Output the (x, y) coordinate of the center of the cell containing the given text.  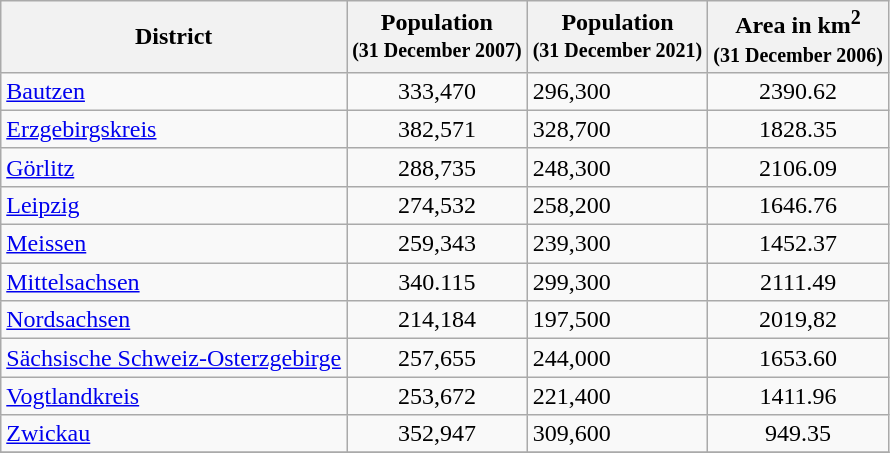
Area in km2(31 December 2006) (798, 37)
239,300 (618, 244)
253,672 (438, 396)
Erzgebirgskreis (174, 129)
Meissen (174, 244)
352,947 (438, 434)
Vogtlandkreis (174, 396)
2019,82 (798, 320)
244,000 (618, 358)
District (174, 37)
274,532 (438, 205)
340.115 (438, 282)
Nordsachsen (174, 320)
Population(31 December 2007) (438, 37)
309,600 (618, 434)
197,500 (618, 320)
Population(31 December 2021) (618, 37)
Sächsische Schweiz-Osterzgebirge (174, 358)
221,400 (618, 396)
258,200 (618, 205)
1828.35 (798, 129)
333,470 (438, 91)
2111.49 (798, 282)
Görlitz (174, 167)
1452.37 (798, 244)
2106.09 (798, 167)
257,655 (438, 358)
Mittelsachsen (174, 282)
328,700 (618, 129)
248,300 (618, 167)
259,343 (438, 244)
Zwickau (174, 434)
288,735 (438, 167)
214,184 (438, 320)
1646.76 (798, 205)
949.35 (798, 434)
299,300 (618, 282)
1653.60 (798, 358)
2390.62 (798, 91)
Leipzig (174, 205)
1411.96 (798, 396)
Bautzen (174, 91)
296,300 (618, 91)
382,571 (438, 129)
